Search for the cell housing the specified text and yield its [X, Y] center coordinate. 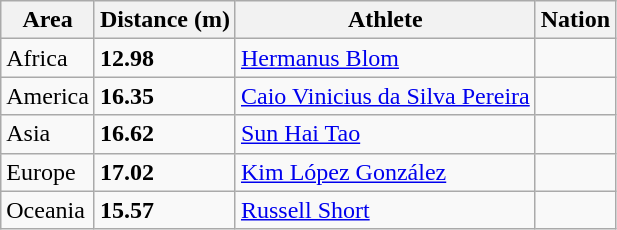
16.62 [164, 134]
America [48, 96]
Distance (m) [164, 20]
Area [48, 20]
Asia [48, 134]
15.57 [164, 210]
Oceania [48, 210]
Hermanus Blom [385, 58]
Nation [575, 20]
Athlete [385, 20]
12.98 [164, 58]
16.35 [164, 96]
Kim López González [385, 172]
Europe [48, 172]
Sun Hai Tao [385, 134]
17.02 [164, 172]
Africa [48, 58]
Caio Vinicius da Silva Pereira [385, 96]
Russell Short [385, 210]
